Scan for the cell matching the given text and deliver its (X, Y) coordinate at center. 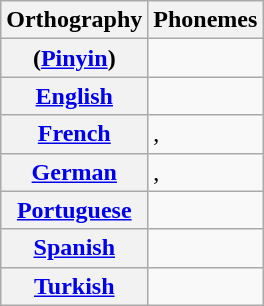
Portuguese (74, 210)
Phonemes (206, 20)
(Pinyin) (74, 58)
Spanish (74, 248)
Orthography (74, 20)
Turkish (74, 286)
German (74, 172)
French (74, 134)
English (74, 96)
